Detect which cell encompasses the target text, then output its (x, y) center coordinate. 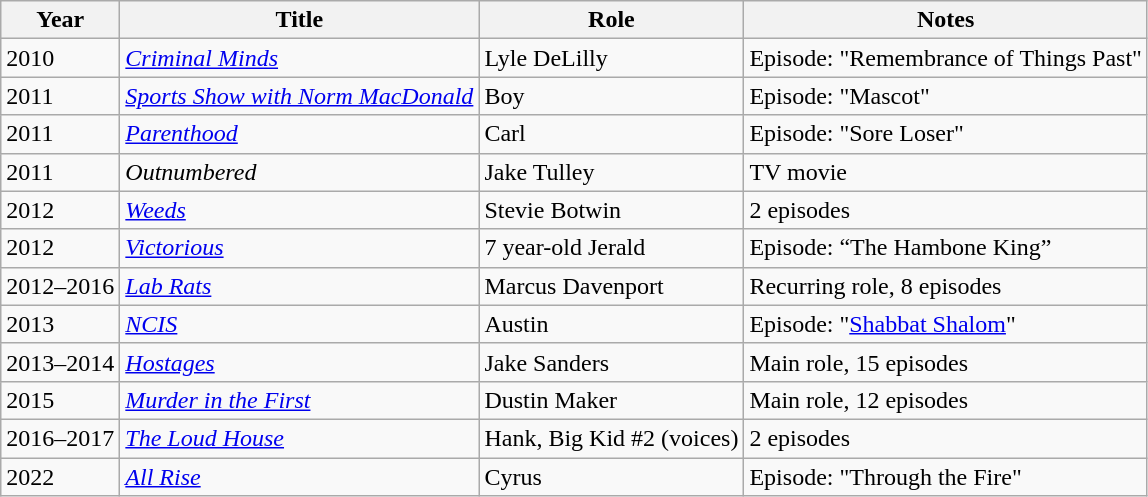
2013 (60, 324)
Cyrus (612, 477)
2016–2017 (60, 438)
Recurring role, 8 episodes (946, 286)
Hank, Big Kid #2 (voices) (612, 438)
Dustin Maker (612, 400)
Austin (612, 324)
Murder in the First (300, 400)
Weeds (300, 210)
TV movie (946, 172)
2015 (60, 400)
Marcus Davenport (612, 286)
Victorious (300, 248)
Role (612, 20)
2013–2014 (60, 362)
Jake Sanders (612, 362)
Main role, 12 episodes (946, 400)
Year (60, 20)
Episode: "Through the Fire" (946, 477)
Hostages (300, 362)
Outnumbered (300, 172)
7 year-old Jerald (612, 248)
Sports Show with Norm MacDonald (300, 96)
Title (300, 20)
Lyle DeLilly (612, 58)
Criminal Minds (300, 58)
The Loud House (300, 438)
Lab Rats (300, 286)
Carl (612, 134)
Jake Tulley (612, 172)
All Rise (300, 477)
Parenthood (300, 134)
Stevie Botwin (612, 210)
Episode: "Mascot" (946, 96)
Boy (612, 96)
Episode: "Shabbat Shalom" (946, 324)
2022 (60, 477)
Episode: “The Hambone King” (946, 248)
2010 (60, 58)
Notes (946, 20)
Episode: "Remembrance of Things Past" (946, 58)
Episode: "Sore Loser" (946, 134)
2012–2016 (60, 286)
Main role, 15 episodes (946, 362)
NCIS (300, 324)
